Return the (x, y) coordinate for the center point of the cell that contains the specified text.  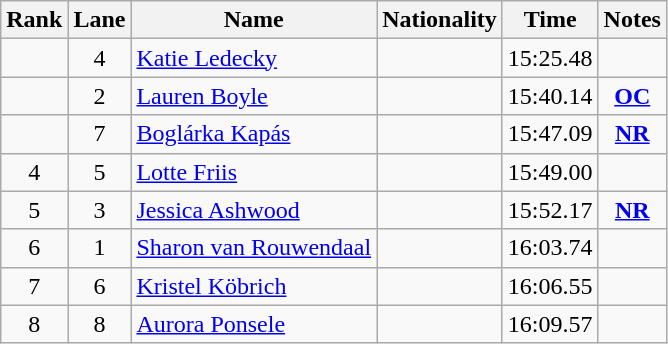
Notes (632, 20)
Aurora Ponsele (254, 324)
16:09.57 (550, 324)
Sharon van Rouwendaal (254, 248)
Boglárka Kapás (254, 134)
2 (100, 96)
Time (550, 20)
15:49.00 (550, 172)
Jessica Ashwood (254, 210)
OC (632, 96)
Rank (34, 20)
16:03.74 (550, 248)
15:40.14 (550, 96)
3 (100, 210)
16:06.55 (550, 286)
15:47.09 (550, 134)
Kristel Köbrich (254, 286)
1 (100, 248)
Lotte Friis (254, 172)
15:25.48 (550, 58)
Katie Ledecky (254, 58)
Lauren Boyle (254, 96)
Lane (100, 20)
15:52.17 (550, 210)
Nationality (440, 20)
Name (254, 20)
